Extract the (x, y) coordinate from the center of the cell holding the provided text.  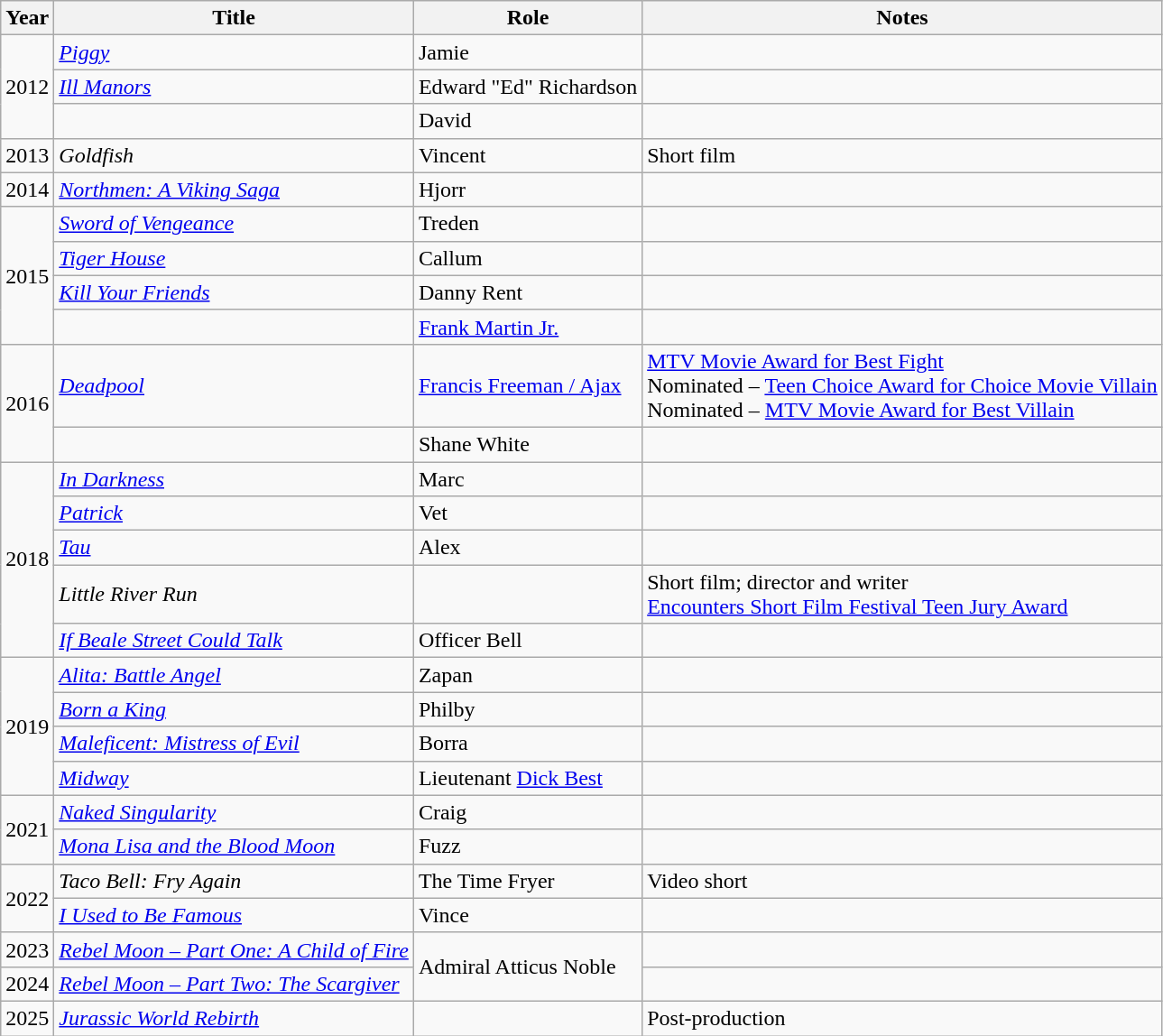
Borra (527, 744)
Vet (527, 513)
2018 (27, 560)
Vince (527, 915)
Callum (527, 258)
Edward "Ed" Richardson (527, 87)
David (527, 121)
Francis Freeman / Ajax (527, 385)
Northmen: A Viking Saga (235, 190)
Little River Run (235, 594)
Rebel Moon – Part One: A Child of Fire (235, 949)
Alex (527, 548)
Born a King (235, 709)
Zapan (527, 675)
Hjorr (527, 190)
In Darkness (235, 479)
Danny Rent (527, 292)
Deadpool (235, 385)
Video short (902, 881)
Admiral Atticus Noble (527, 967)
Officer Bell (527, 641)
Patrick (235, 513)
Short film (902, 155)
Craig (527, 812)
Tau (235, 548)
Notes (902, 18)
Lieutenant Dick Best (527, 778)
I Used to Be Famous (235, 915)
Midway (235, 778)
2013 (27, 155)
2012 (27, 87)
2014 (27, 190)
Goldfish (235, 155)
Jurassic World Rebirth (235, 1018)
Maleficent: Mistress of Evil (235, 744)
Tiger House (235, 258)
2015 (27, 275)
Alita: Battle Angel (235, 675)
Taco Bell: Fry Again (235, 881)
2016 (27, 402)
Philby (527, 709)
Sword of Vengeance (235, 224)
Treden (527, 224)
The Time Fryer (527, 881)
2024 (27, 984)
Shane White (527, 444)
Title (235, 18)
Mona Lisa and the Blood Moon (235, 846)
2023 (27, 949)
Role (527, 18)
MTV Movie Award for Best Fight Nominated – Teen Choice Award for Choice Movie VillainNominated – MTV Movie Award for Best Villain (902, 385)
Year (27, 18)
Rebel Moon – Part Two: The Scargiver (235, 984)
2021 (27, 829)
Vincent (527, 155)
2022 (27, 898)
Marc (527, 479)
Post-production (902, 1018)
Short film; director and writerEncounters Short Film Festival Teen Jury Award (902, 594)
Naked Singularity (235, 812)
If Beale Street Could Talk (235, 641)
2025 (27, 1018)
Jamie (527, 52)
Piggy (235, 52)
Ill Manors (235, 87)
Kill Your Friends (235, 292)
Fuzz (527, 846)
2019 (27, 726)
Frank Martin Jr. (527, 327)
